Output the (x, y) coordinate of the center of the cell containing the given text.  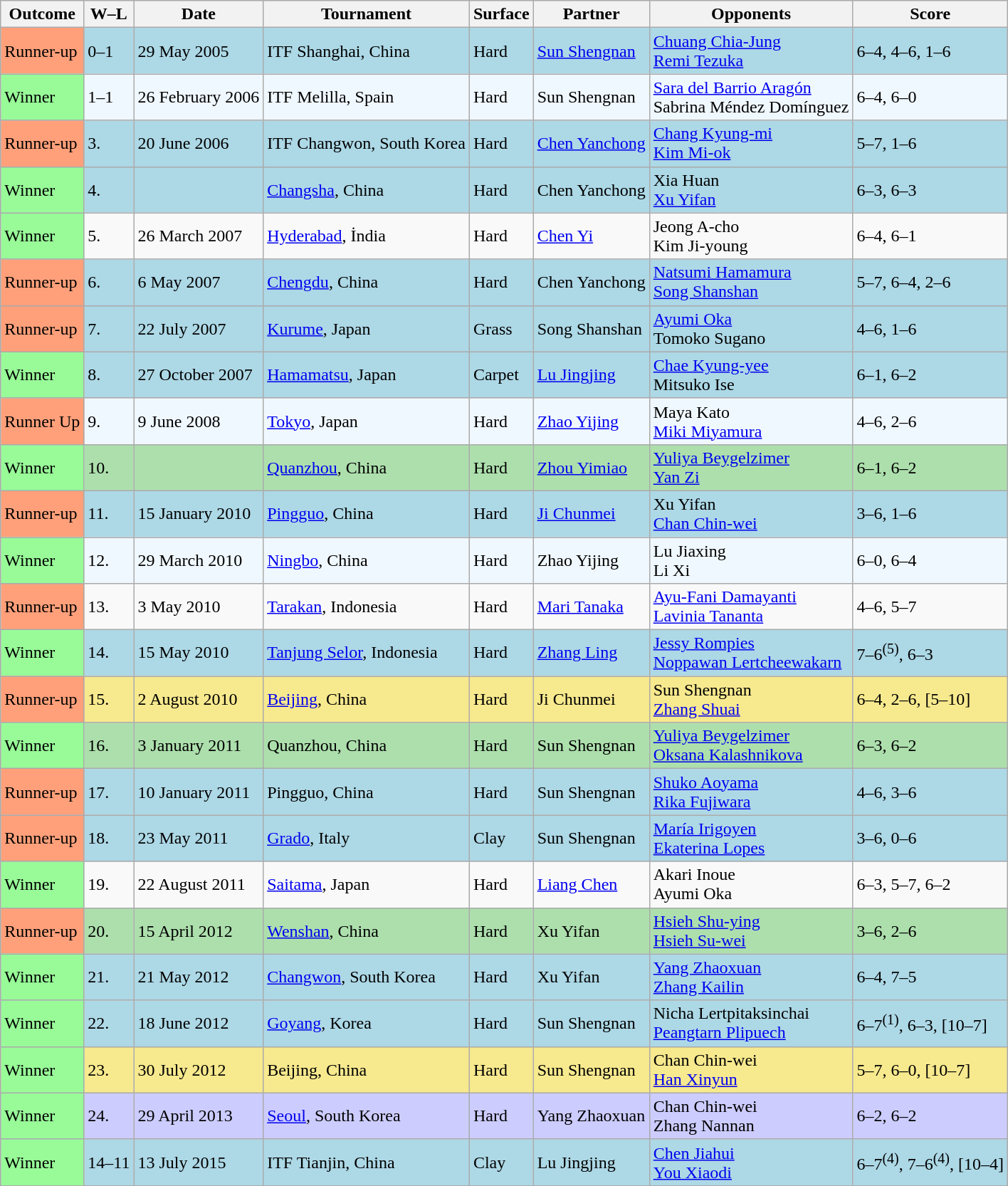
Chan Chin-wei Zhang Nannan (751, 1116)
7. (109, 329)
María Irigoyen Ekaterina Lopes (751, 839)
Wenshan, China (367, 931)
Date (199, 14)
6. (109, 282)
13 July 2015 (199, 1162)
6–3, 6–2 (930, 746)
22. (109, 1024)
3. (109, 144)
29 May 2005 (199, 51)
Changsha, China (367, 189)
Ayu-Fani Damayanti Lavinia Tananta (751, 607)
5–7, 6–4, 2–6 (930, 282)
15 April 2012 (199, 931)
Zhou Yimiao (591, 467)
5–7, 6–0, [10–7] (930, 1069)
17. (109, 792)
29 April 2013 (199, 1116)
5. (109, 236)
15. (109, 699)
Xia Huan Xu Yifan (751, 189)
Tokyo, Japan (367, 421)
19. (109, 884)
15 January 2010 (199, 514)
10 January 2011 (199, 792)
4–6, 5–7 (930, 607)
Song Shanshan (591, 329)
4. (109, 189)
Jeong A-cho Kim Ji-young (751, 236)
26 February 2006 (199, 97)
6 May 2007 (199, 282)
Hyderabad, İndia (367, 236)
Chang Kyung-mi Kim Mi-ok (751, 144)
0–1 (109, 51)
8. (109, 374)
Chae Kyung-yee Mitsuko Ise (751, 374)
Ayumi Oka Tomoko Sugano (751, 329)
Maya Kato Miki Miyamura (751, 421)
20. (109, 931)
14. (109, 654)
Goyang, Korea (367, 1024)
Sun Shengnan Zhang Shuai (751, 699)
6–4, 6–0 (930, 97)
7–6(5), 6–3 (930, 654)
Shuko Aoyama Rika Fujiwara (751, 792)
Opponents (751, 14)
Changwon, South Korea (367, 977)
27 October 2007 (199, 374)
Carpet (501, 374)
Hamamatsu, Japan (367, 374)
5–7, 1–6 (930, 144)
6–4, 7–5 (930, 977)
Tanjung Selor, Indonesia (367, 654)
6–7(1), 6–3, [10–7] (930, 1024)
21 May 2012 (199, 977)
Runner Up (43, 421)
4–6, 3–6 (930, 792)
9 June 2008 (199, 421)
Yuliya Beygelzimer Yan Zi (751, 467)
3 May 2010 (199, 607)
Zhang Ling (591, 654)
Outcome (43, 14)
2 August 2010 (199, 699)
6–4, 4–6, 1–6 (930, 51)
6–3, 5–7, 6–2 (930, 884)
Jessy Rompies Noppawan Lertcheewakarn (751, 654)
Akari Inoue Ayumi Oka (751, 884)
Seoul, South Korea (367, 1116)
6–3, 6–3 (930, 189)
24. (109, 1116)
12. (109, 560)
Lu Jiaxing Li Xi (751, 560)
21. (109, 977)
4–6, 2–6 (930, 421)
3–6, 0–6 (930, 839)
Sara del Barrio Aragón Sabrina Méndez Domínguez (751, 97)
20 June 2006 (199, 144)
9. (109, 421)
11. (109, 514)
4–6, 1–6 (930, 329)
6–0, 6–4 (930, 560)
ITF Tianjin, China (367, 1162)
6–4, 2–6, [5–10] (930, 699)
Grado, Italy (367, 839)
6–7(4), 7–6(4), [10–4] (930, 1162)
Partner (591, 14)
Saitama, Japan (367, 884)
Liang Chen (591, 884)
Yang Zhaoxuan (591, 1116)
18. (109, 839)
Chen Yi (591, 236)
Surface (501, 14)
ITF Shanghai, China (367, 51)
13. (109, 607)
Mari Tanaka (591, 607)
Tournament (367, 14)
ITF Changwon, South Korea (367, 144)
22 July 2007 (199, 329)
3–6, 1–6 (930, 514)
Hsieh Shu-ying Hsieh Su-wei (751, 931)
Kurume, Japan (367, 329)
Chuang Chia-Jung Remi Tezuka (751, 51)
23. (109, 1069)
1–1 (109, 97)
15 May 2010 (199, 654)
Chan Chin-wei Han Xinyun (751, 1069)
Chen Jiahui You Xiaodi (751, 1162)
Chengdu, China (367, 282)
Yuliya Beygelzimer Oksana Kalashnikova (751, 746)
Grass (501, 329)
18 June 2012 (199, 1024)
30 July 2012 (199, 1069)
6–2, 6–2 (930, 1116)
Yang Zhaoxuan Zhang Kailin (751, 977)
14–11 (109, 1162)
ITF Melilla, Spain (367, 97)
26 March 2007 (199, 236)
10. (109, 467)
23 May 2011 (199, 839)
6–4, 6–1 (930, 236)
Tarakan, Indonesia (367, 607)
3 January 2011 (199, 746)
Ningbo, China (367, 560)
3–6, 2–6 (930, 931)
22 August 2011 (199, 884)
Nicha Lertpitaksinchai Peangtarn Plipuech (751, 1024)
16. (109, 746)
Score (930, 14)
Natsumi Hamamura Song Shanshan (751, 282)
29 March 2010 (199, 560)
Xu Yifan Chan Chin-wei (751, 514)
W–L (109, 14)
